Pinpoint the cell where the given text exists, returning its (X, Y) midpoint coordinate. 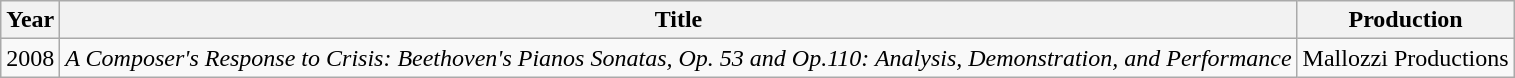
Mallozzi Productions (1406, 58)
Production (1406, 20)
A Composer's Response to Crisis: Beethoven's Pianos Sonatas, Op. 53 and Op.110: Analysis, Demonstration, and Performance (678, 58)
2008 (30, 58)
Year (30, 20)
Title (678, 20)
